From the cell containing the given text, extract its center point as [x, y] coordinate. 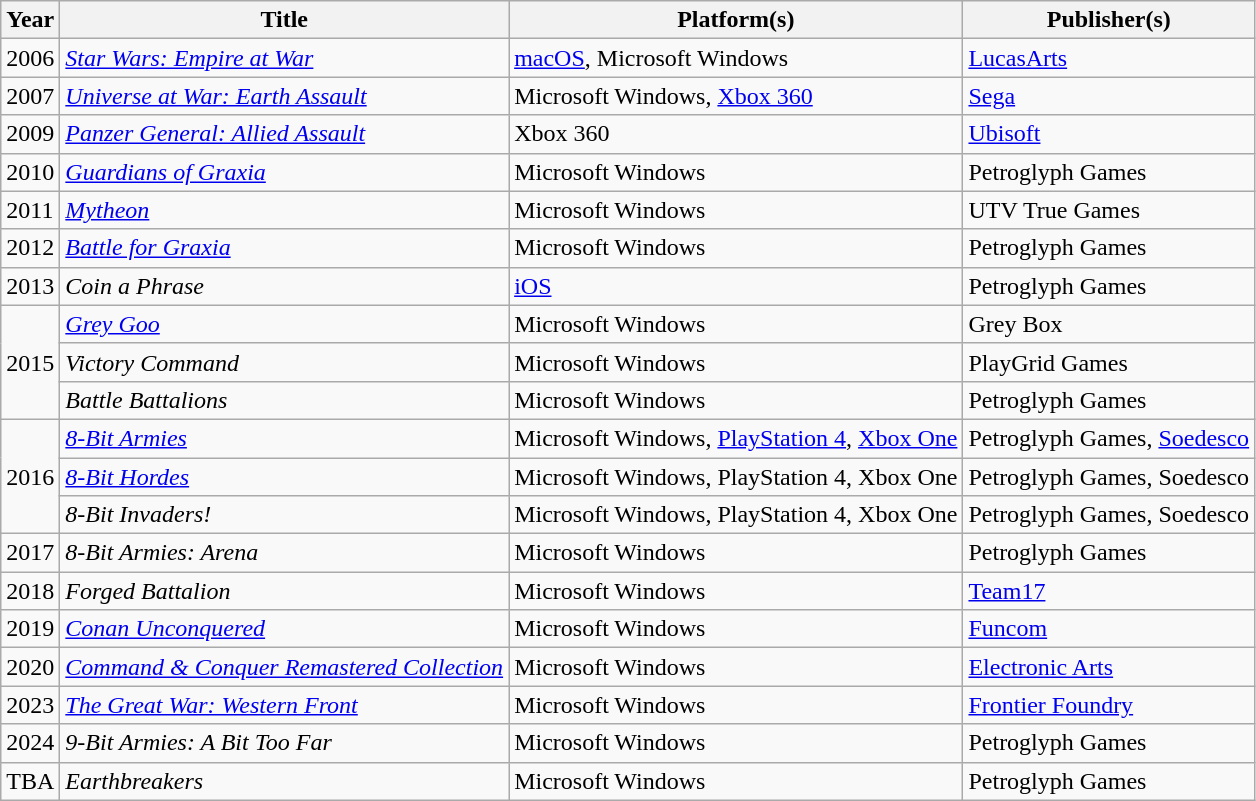
macOS, Microsoft Windows [736, 58]
Forged Battalion [284, 591]
Battle for Graxia [284, 248]
UTV True Games [1109, 210]
2018 [30, 591]
2009 [30, 134]
Title [284, 20]
Platform(s) [736, 20]
2024 [30, 743]
Mytheon [284, 210]
TBA [30, 781]
2011 [30, 210]
Sega [1109, 96]
9-Bit Armies: A Bit Too Far [284, 743]
Microsoft Windows, Xbox 360 [736, 96]
Guardians of Graxia [284, 172]
2023 [30, 705]
2007 [30, 96]
2017 [30, 553]
iOS [736, 286]
8-Bit Invaders! [284, 515]
Grey Goo [284, 324]
8-Bit Hordes [284, 477]
PlayGrid Games [1109, 362]
Battle Battalions [284, 400]
2013 [30, 286]
Xbox 360 [736, 134]
8-Bit Armies: Arena [284, 553]
Coin a Phrase [284, 286]
Star Wars: Empire at War [284, 58]
Publisher(s) [1109, 20]
2015 [30, 362]
2020 [30, 667]
Funcom [1109, 629]
2016 [30, 476]
Electronic Arts [1109, 667]
Command & Conquer Remastered Collection [284, 667]
2012 [30, 248]
2019 [30, 629]
Frontier Foundry [1109, 705]
Victory Command [284, 362]
8-Bit Armies [284, 438]
Universe at War: Earth Assault [284, 96]
2010 [30, 172]
Grey Box [1109, 324]
2006 [30, 58]
Year [30, 20]
Team17 [1109, 591]
Earthbreakers [284, 781]
The Great War: Western Front [284, 705]
Panzer General: Allied Assault [284, 134]
Ubisoft [1109, 134]
Conan Unconquered [284, 629]
LucasArts [1109, 58]
